Detect which cell encompasses the target text, then output its (x, y) center coordinate. 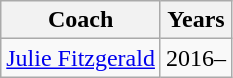
Julie Fitzgerald (81, 58)
Years (196, 20)
Coach (81, 20)
2016– (196, 58)
